Output the [X, Y] coordinate of the center of the cell containing the given text.  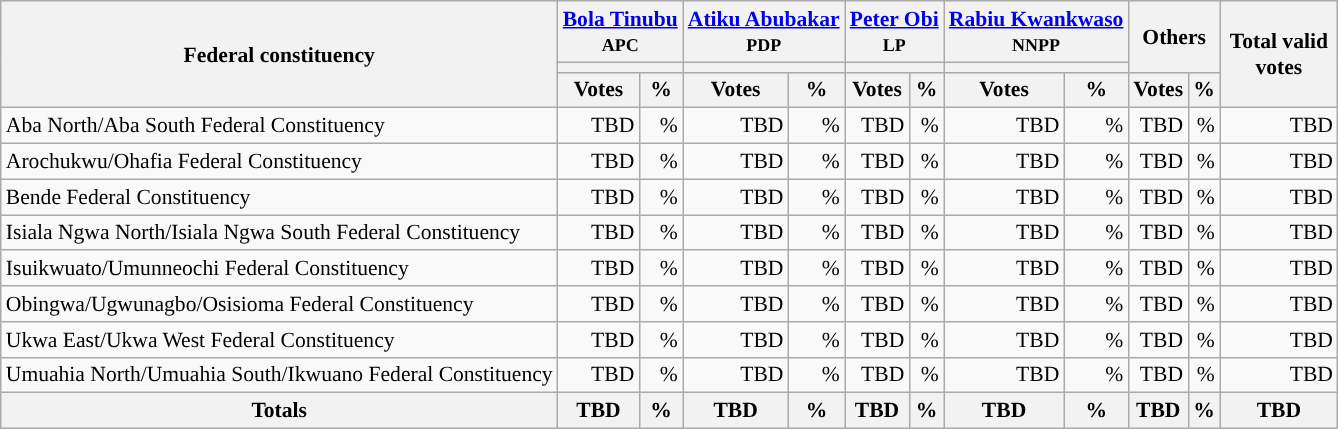
Umuahia North/Umuahia South/Ikwuano Federal Constituency [280, 375]
Isuikwuato/Umunneochi Federal Constituency [280, 269]
Bende Federal Constituency [280, 197]
Rabiu KwankwasoNNPP [1036, 32]
Atiku AbubakarPDP [764, 32]
Arochukwu/Ohafia Federal Constituency [280, 162]
Ukwa East/Ukwa West Federal Constituency [280, 340]
Totals [280, 411]
Total valid votes [1279, 54]
Aba North/Aba South Federal Constituency [280, 126]
Federal constituency [280, 54]
Bola TinubuAPC [620, 32]
Isiala Ngwa North/Isiala Ngwa South Federal Constituency [280, 233]
Others [1174, 36]
Peter ObiLP [894, 32]
Obingwa/Ugwunagbo/Osisioma Federal Constituency [280, 304]
